Detect which cell encompasses the target text, then output its [x, y] center coordinate. 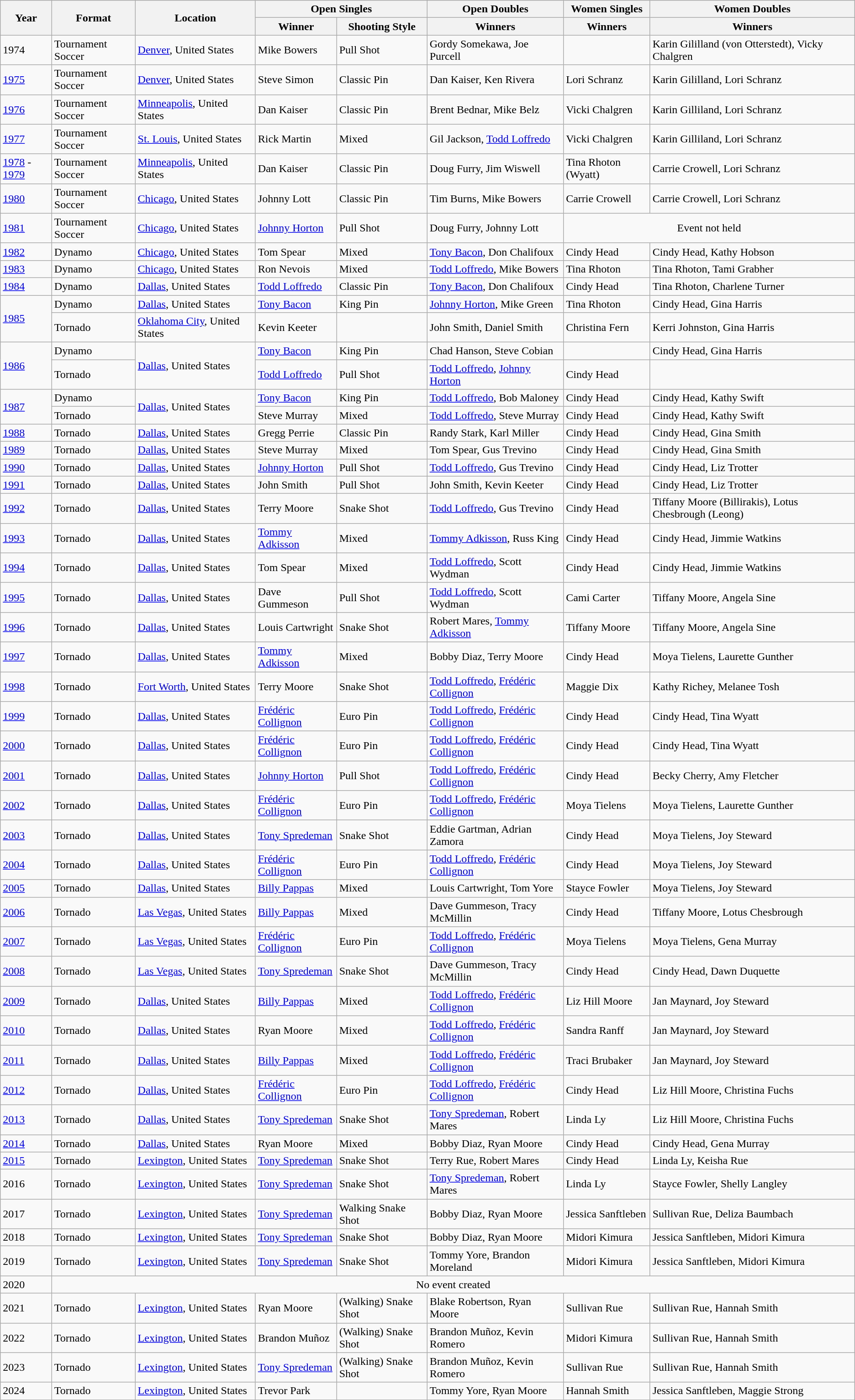
Location [195, 18]
Moya Tielens, Gena Murray [752, 941]
Louis Cartwright, Tom Yore [495, 888]
Gil Jackson, Todd Loffredo [495, 139]
Lori Schranz [607, 79]
Year [26, 18]
1991 [26, 485]
Johnny Horton, Mike Green [495, 304]
Tina Rhoton (Wyatt) [607, 169]
Dave Gummeson [296, 597]
Oklahoma City, United States [195, 328]
2018 [26, 1237]
2007 [26, 941]
Cindy Head, Dawn Duquette [752, 971]
Tommy Yore, Ryan Moore [495, 1391]
1987 [26, 407]
Linda Ly, Keisha Rue [752, 1161]
Walking Snake Shot [382, 1214]
Johnny Lott [296, 198]
1989 [26, 450]
John Smith, Daniel Smith [495, 328]
1994 [26, 568]
1975 [26, 79]
1981 [26, 228]
2011 [26, 1060]
John Smith, Kevin Keeter [495, 485]
1985 [26, 319]
Kerri Johnston, Gina Harris [752, 328]
1974 [26, 50]
Tiffany Moore [607, 627]
1983 [26, 269]
1992 [26, 509]
1980 [26, 198]
Stayce Fowler [607, 888]
Tina Rhoton, Tami Grabher [752, 269]
Gordy Somekawa, Joe Purcell [495, 50]
Hannah Smith [607, 1391]
Trevor Park [296, 1391]
1999 [26, 717]
Todd Loffredo, Johnny Horton [495, 374]
Tim Burns, Mike Bowers [495, 198]
2012 [26, 1090]
1996 [26, 627]
1976 [26, 110]
Bobby Diaz, Terry Moore [495, 656]
Christina Fern [607, 328]
Open Doubles [495, 9]
2024 [26, 1391]
1998 [26, 687]
Tommy Yore, Brandon Moreland [495, 1261]
1988 [26, 433]
2020 [26, 1285]
2010 [26, 1031]
Jessica Sanftleben, Maggie Strong [752, 1391]
Tiffany Moore (Billirakis), Lotus Chesbrough (Leong) [752, 509]
Sullivan Rue, Deliza Baumbach [752, 1214]
Becky Cherry, Amy Fletcher [752, 776]
No event created [453, 1285]
Kevin Keeter [296, 328]
2021 [26, 1308]
Tom Spear, Gus Trevino [495, 450]
Karin Gililland, Lori Schranz [752, 79]
St. Louis, United States [195, 139]
Randy Stark, Karl Miller [495, 433]
1982 [26, 252]
Eddie Gartman, Adrian Zamora [495, 835]
1986 [26, 366]
2016 [26, 1184]
Shooting Style [382, 26]
Ron Nevois [296, 269]
2013 [26, 1119]
Karin Gililland (von Otterstedt), Vicky Chalgren [752, 50]
2001 [26, 776]
Robert Mares, Tommy Adkisson [495, 627]
Sandra Ranff [607, 1031]
Tiffany Moore, Lotus Chesbrough [752, 912]
Blake Robertson, Ryan Moore [495, 1308]
Stayce Fowler, Shelly Langley [752, 1184]
Todd Loffredo, Bob Maloney [495, 398]
2015 [26, 1161]
Steve Simon [296, 79]
2004 [26, 865]
Tommy Adkisson, Russ King [495, 538]
Cindy Head, Kathy Hobson [752, 252]
2000 [26, 746]
Cindy Head, Gena Murray [752, 1143]
Women Doubles [752, 9]
Event not held [709, 228]
Todd Loffredo, Steve Murray [495, 415]
2008 [26, 971]
1997 [26, 656]
Fort Worth, United States [195, 687]
2009 [26, 1001]
Terry Rue, Robert Mares [495, 1161]
Tina Rhoton, Charlene Turner [752, 286]
2006 [26, 912]
Carrie Crowell [607, 198]
Open Singles [341, 9]
1995 [26, 597]
Gregg Perrie [296, 433]
Traci Brubaker [607, 1060]
2002 [26, 805]
Dan Kaiser, Ken Rivera [495, 79]
2017 [26, 1214]
Louis Cartwright [296, 627]
Format [93, 18]
Rick Martin [296, 139]
Winner [296, 26]
Maggie Dix [607, 687]
1984 [26, 286]
2003 [26, 835]
John Smith [296, 485]
1978 - 1979 [26, 169]
2019 [26, 1261]
2022 [26, 1337]
2005 [26, 888]
1993 [26, 538]
Chad Hanson, Steve Cobian [495, 351]
Jessica Sanftleben [607, 1214]
Todd Loffredo, Mike Bowers [495, 269]
Liz Hill Moore [607, 1001]
Kathy Richey, Melanee Tosh [752, 687]
1990 [26, 467]
1977 [26, 139]
Brandon Muñoz [296, 1337]
Brent Bednar, Mike Belz [495, 110]
Doug Furry, Jim Wiswell [495, 169]
Mike Bowers [296, 50]
Cami Carter [607, 597]
2014 [26, 1143]
Women Singles [607, 9]
2023 [26, 1368]
Doug Furry, Johnny Lott [495, 228]
